Extract the (x, y) coordinate from the center of the cell holding the provided text.  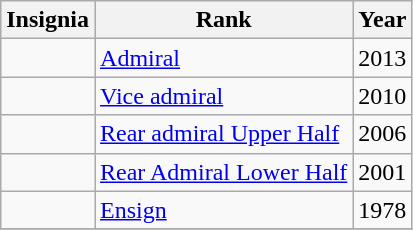
2001 (382, 172)
Rank (224, 20)
Insignia (48, 20)
2013 (382, 58)
Vice admiral (224, 96)
Year (382, 20)
2006 (382, 134)
Rear admiral Upper Half (224, 134)
Rear Admiral Lower Half (224, 172)
1978 (382, 210)
Ensign (224, 210)
Admiral (224, 58)
2010 (382, 96)
